For the text-containing cell, return its midpoint in (x, y) coordinate format. 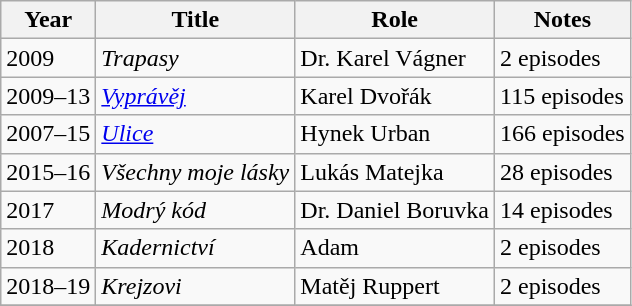
2009–13 (48, 96)
166 episodes (562, 134)
Year (48, 20)
Krejzovi (196, 286)
Ulice (196, 134)
2018 (48, 248)
2018–19 (48, 286)
Hynek Urban (395, 134)
Karel Dvořák (395, 96)
2015–16 (48, 172)
14 episodes (562, 210)
2007–15 (48, 134)
Adam (395, 248)
Matěj Ruppert (395, 286)
Dr. Daniel Boruvka (395, 210)
28 episodes (562, 172)
Kadernictví (196, 248)
Všechny moje lásky (196, 172)
2009 (48, 58)
Modrý kód (196, 210)
Title (196, 20)
115 episodes (562, 96)
2017 (48, 210)
Dr. Karel Vágner (395, 58)
Trapasy (196, 58)
Notes (562, 20)
Lukás Matejka (395, 172)
Vyprávěj (196, 96)
Role (395, 20)
